Find where the given text appears and provide that cell's center as (x, y) coordinate. 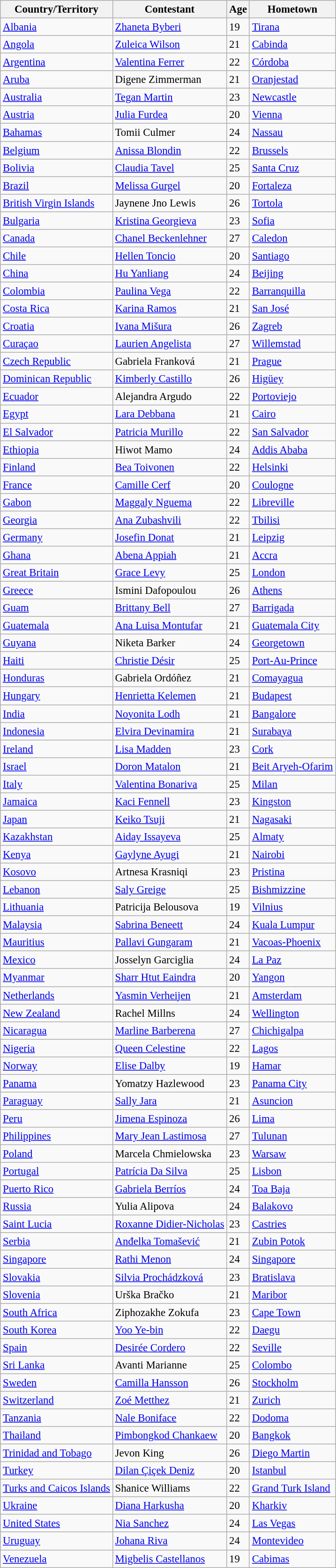
Santiago (292, 256)
Desirée Cordero (170, 1347)
Daegu (292, 1330)
Roxanne Didier-Nicholas (170, 1224)
Nale Boniface (170, 1418)
Greece (56, 591)
Zuleica Wilson (170, 44)
Anissa Blondin (170, 150)
Albania (56, 27)
Ghana (56, 555)
Fortaleza (292, 185)
Rachel Millns (170, 1013)
Aiday Issayeva (170, 837)
Almaty (292, 837)
Brittany Bell (170, 608)
Ireland (56, 749)
Aruba (56, 80)
La Paz (292, 960)
Lisa Madden (170, 749)
Port-Au-Prince (292, 661)
Kristina Georgieva (170, 221)
Budapest (292, 696)
South Korea (56, 1330)
Seville (292, 1347)
Nassau (292, 133)
Silvia Prochádzková (170, 1277)
Colombia (56, 291)
Hamar (292, 1066)
Cabimas (292, 1559)
Ismini Dafopoulou (170, 591)
Pimbongkod Chankaew (170, 1435)
Gabriela Berríos (170, 1189)
Kimberly Castillo (170, 379)
Netherlands (56, 995)
Barranquilla (292, 291)
San José (292, 309)
Uruguay (56, 1541)
Athens (292, 591)
Switzerland (56, 1400)
Diana Harkusha (170, 1506)
Newcastle (292, 97)
Marcela Chmielowska (170, 1154)
Lima (292, 1118)
Avanti Marianne (170, 1365)
Saly Greige (170, 890)
Colombo (292, 1365)
Bolivia (56, 168)
Maggaly Nguema (170, 503)
China (56, 274)
Kaci Fennell (170, 802)
Pallavi Gungaram (170, 942)
London (292, 573)
Jaynene Jno Lewis (170, 203)
Artnesa Krasniqi (170, 872)
Montevideo (292, 1541)
Helsinki (292, 467)
Turkey (56, 1471)
Panama (56, 1083)
Cork (292, 749)
Toa Baja (292, 1189)
Digene Zimmerman (170, 80)
Doron Matalon (170, 766)
Kenya (56, 854)
Kosovo (56, 872)
Chile (56, 256)
Bangalore (292, 714)
Lisbon (292, 1171)
Bratislava (292, 1277)
Beijing (292, 274)
Country/Territory (56, 9)
Karina Ramos (170, 309)
Panama City (292, 1083)
Great Britain (56, 573)
San Salvador (292, 432)
Camille Cerf (170, 485)
Nigeria (56, 1048)
Zurich (292, 1400)
Honduras (56, 679)
Tirana (292, 27)
Ukraine (56, 1506)
Sofia (292, 221)
Valentina Bonariva (170, 784)
Maribor (292, 1294)
Bishmizzine (292, 890)
Tomii Culmer (170, 133)
Spain (56, 1347)
Curaçao (56, 344)
Urška Bračko (170, 1294)
Addis Ababa (292, 450)
Belgium (56, 150)
Beit Aryeh-Ofarim (292, 766)
Laurien Angelista (170, 344)
Surabaya (292, 731)
Jamaica (56, 802)
Russia (56, 1206)
Milan (292, 784)
Thailand (56, 1435)
Mexico (56, 960)
Guatemala City (292, 626)
Stockholm (292, 1383)
Josefin Donat (170, 538)
Christie Désir (170, 661)
Georgetown (292, 643)
Henrietta Kelemen (170, 696)
Japan (56, 819)
France (56, 485)
Hu Yanliang (170, 274)
Bahamas (56, 133)
Ana Luisa Montufar (170, 626)
Nagasaki (292, 819)
Trinidad and Tobago (56, 1453)
United States (56, 1524)
Israel (56, 766)
Serbia (56, 1242)
Cabinda (292, 44)
Yangon (292, 978)
Dilan Çiçek Deniz (170, 1471)
Zhaneta Byberi (170, 27)
Keiko Tsuji (170, 819)
Chichigalpa (292, 1030)
Gabriela Franková (170, 362)
Sweden (56, 1383)
Migbelis Castellanos (170, 1559)
Ana Zubashvili (170, 520)
Pristina (292, 872)
Oranjestad (292, 80)
Lebanon (56, 890)
Guatemala (56, 626)
Croatia (56, 326)
Bangkok (292, 1435)
Vacoas-Phoenix (292, 942)
Brussels (292, 150)
Libreville (292, 503)
Patrícia Da Silva (170, 1171)
Kazakhstan (56, 837)
Castries (292, 1224)
Tbilisi (292, 520)
Ecuador (56, 397)
Contestant (170, 9)
Haiti (56, 661)
Canada (56, 238)
Peru (56, 1118)
Zoé Metthez (170, 1400)
Nia Sanchez (170, 1524)
Nicaragua (56, 1030)
Guam (56, 608)
Slovakia (56, 1277)
Guyana (56, 643)
Cairo (292, 414)
Balakovo (292, 1206)
Queen Celestine (170, 1048)
Julia Furdea (170, 115)
Portugal (56, 1171)
Kuala Lumpur (292, 925)
Marline Barberena (170, 1030)
Sharr Htut Eaindra (170, 978)
Wellington (292, 1013)
Zagreb (292, 326)
Barrigada (292, 608)
Kharkiv (292, 1506)
Accra (292, 555)
Lara Debbana (170, 414)
Josselyn Garciglia (170, 960)
Zubin Potok (292, 1242)
Norway (56, 1066)
Czech Republic (56, 362)
Puerto Rico (56, 1189)
Caledon (292, 238)
Patricia Murillo (170, 432)
Indonesia (56, 731)
Age (238, 9)
Elise Dalby (170, 1066)
Gabon (56, 503)
Melissa Gurgel (170, 185)
Paulina Vega (170, 291)
Gabriela Ordóñez (170, 679)
Brazil (56, 185)
Alejandra Argudo (170, 397)
Jimena Espinoza (170, 1118)
Sabrina Beneett (170, 925)
Noyonita Lodh (170, 714)
Coulogne (292, 485)
Paraguay (56, 1101)
Grace Levy (170, 573)
Hungary (56, 696)
Las Vegas (292, 1524)
El Salvador (56, 432)
Amsterdam (292, 995)
Slovenia (56, 1294)
Egypt (56, 414)
Niketa Barker (170, 643)
Poland (56, 1154)
Kingston (292, 802)
Costa Rica (56, 309)
Higüey (292, 379)
Córdoba (292, 62)
Yoo Ye-bin (170, 1330)
Dominican Republic (56, 379)
Vienna (292, 115)
India (56, 714)
Jevon King (170, 1453)
Dodoma (292, 1418)
Warsaw (292, 1154)
Ivana Mišura (170, 326)
Bea Toivonen (170, 467)
Georgia (56, 520)
Bulgaria (56, 221)
Yulia Alipova (170, 1206)
New Zealand (56, 1013)
Venezuela (56, 1559)
Australia (56, 97)
Valentina Ferrer (170, 62)
Mary Jean Lastimosa (170, 1136)
Cape Town (292, 1312)
South Africa (56, 1312)
Lagos (292, 1048)
Patricija Belousova (170, 907)
Hiwot Mamo (170, 450)
Malaysia (56, 925)
Myanmar (56, 978)
Johana Riva (170, 1541)
Hellen Toncio (170, 256)
Angola (56, 44)
Claudia Tavel (170, 168)
Camilla Hansson (170, 1383)
Shanice Williams (170, 1488)
Italy (56, 784)
Rathi Menon (170, 1259)
Willemstad (292, 344)
Santa Cruz (292, 168)
Grand Turk Island (292, 1488)
Tortola (292, 203)
Tanzania (56, 1418)
Gaylyne Ayugi (170, 854)
Austria (56, 115)
Sri Lanka (56, 1365)
Elvira Devinamira (170, 731)
Turks and Caicos Islands (56, 1488)
Ethiopia (56, 450)
Ziphozakhe Zokufa (170, 1312)
Yasmin Verheijen (170, 995)
Tegan Martin (170, 97)
Prague (292, 362)
Istanbul (292, 1471)
Hometown (292, 9)
Chanel Beckenlehner (170, 238)
Argentina (56, 62)
Saint Lucia (56, 1224)
Portoviejo (292, 397)
Germany (56, 538)
Tulunan (292, 1136)
Abena Appiah (170, 555)
Comayagua (292, 679)
Sally Jara (170, 1101)
Mauritius (56, 942)
Nairobi (292, 854)
Vilnius (292, 907)
British Virgin Islands (56, 203)
Diego Martin (292, 1453)
Philippines (56, 1136)
Finland (56, 467)
Asuncion (292, 1101)
Lithuania (56, 907)
Leipzig (292, 538)
Anđelka Tomašević (170, 1242)
Yomatzy Hazlewood (170, 1083)
